Capture the cell that displays the provided text and extract its (x, y) central coordinate. 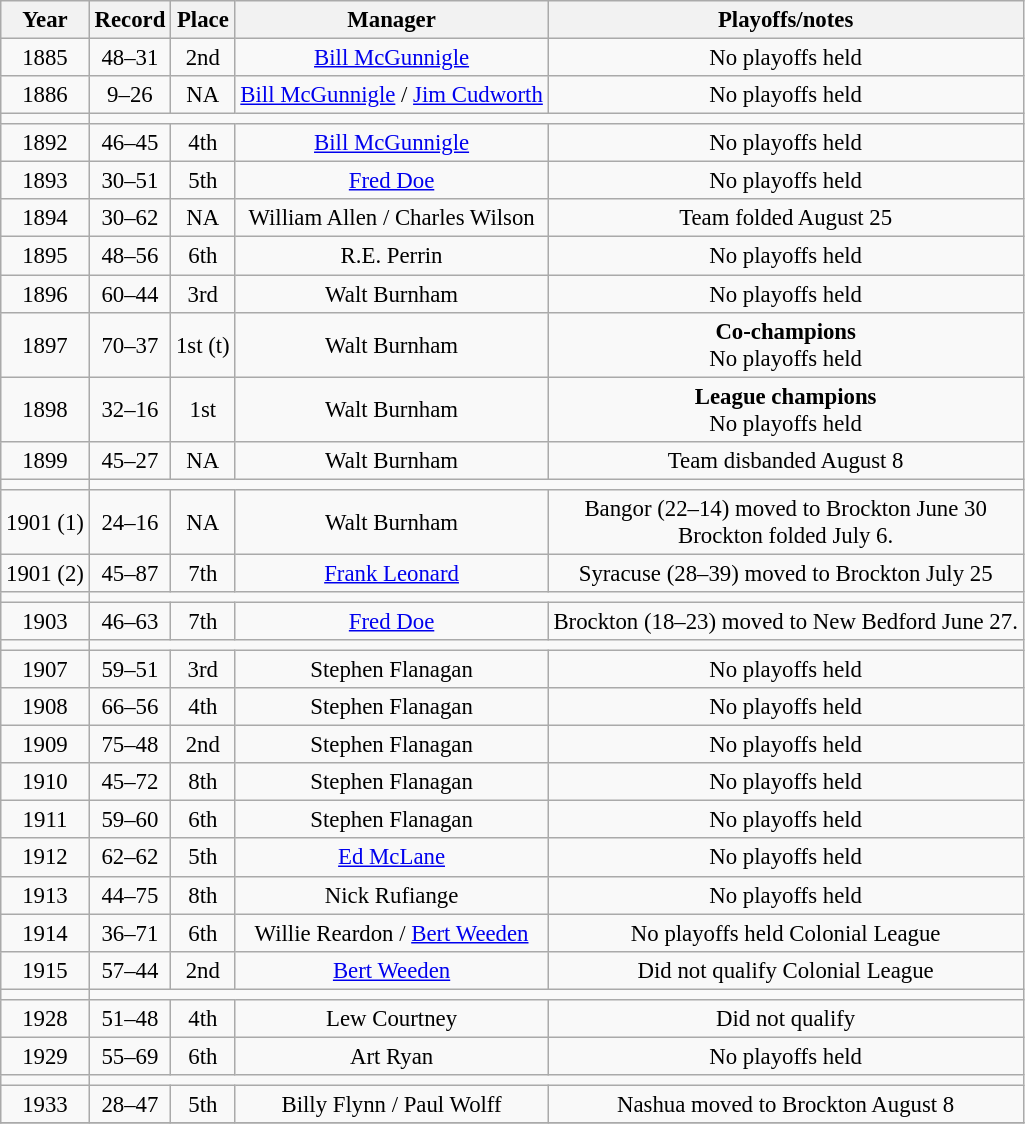
57–44 (130, 970)
9–26 (130, 95)
51–48 (130, 1019)
1898 (45, 410)
1928 (45, 1019)
Record (130, 20)
48–31 (130, 58)
48–56 (130, 256)
46–63 (130, 621)
Did not qualify Colonial League (786, 970)
Lew Courtney (392, 1019)
36–71 (130, 933)
1895 (45, 256)
60–44 (130, 294)
Art Ryan (392, 1056)
Place (203, 20)
1933 (45, 1104)
30–51 (130, 181)
Team disbanded August 8 (786, 460)
Year (45, 20)
1929 (45, 1056)
1901 (2) (45, 573)
1915 (45, 970)
1885 (45, 58)
Nashua moved to Brockton August 8 (786, 1104)
Ed McLane (392, 858)
Manager (392, 20)
1901 (1) (45, 522)
1897 (45, 344)
46–45 (130, 143)
62–62 (130, 858)
1st (t) (203, 344)
30–62 (130, 219)
1914 (45, 933)
R.E. Perrin (392, 256)
William Allen / Charles Wilson (392, 219)
League championsNo playoffs held (786, 410)
Brockton (18–23) moved to New Bedford June 27. (786, 621)
32–16 (130, 410)
Syracuse (28–39) moved to Brockton July 25 (786, 573)
1st (203, 410)
1913 (45, 895)
Did not qualify (786, 1019)
1907 (45, 670)
Playoffs/notes (786, 20)
Frank Leonard (392, 573)
45–87 (130, 573)
70–37 (130, 344)
66–56 (130, 707)
1892 (45, 143)
1908 (45, 707)
28–47 (130, 1104)
59–60 (130, 820)
Bill McGunnigle / Jim Cudworth (392, 95)
1911 (45, 820)
55–69 (130, 1056)
1899 (45, 460)
1893 (45, 181)
75–48 (130, 745)
1909 (45, 745)
Bangor (22–14) moved to Brockton June 30Brockton folded July 6. (786, 522)
1894 (45, 219)
1910 (45, 782)
44–75 (130, 895)
No playoffs held Colonial League (786, 933)
1886 (45, 95)
59–51 (130, 670)
24–16 (130, 522)
1912 (45, 858)
Billy Flynn / Paul Wolff (392, 1104)
Bert Weeden (392, 970)
Nick Rufiange (392, 895)
1896 (45, 294)
Co-championsNo playoffs held (786, 344)
Team folded August 25 (786, 219)
45–27 (130, 460)
1903 (45, 621)
45–72 (130, 782)
Willie Reardon / Bert Weeden (392, 933)
